Return the [X, Y] coordinate for the center point of the cell that contains the specified text.  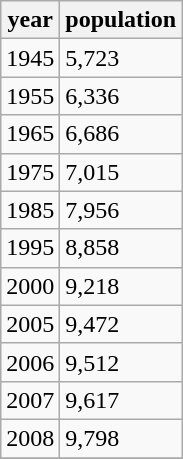
7,956 [121, 210]
9,472 [121, 324]
1955 [30, 96]
1995 [30, 248]
1965 [30, 134]
year [30, 20]
9,798 [121, 438]
6,686 [121, 134]
9,218 [121, 286]
6,336 [121, 96]
2005 [30, 324]
population [121, 20]
2007 [30, 400]
9,617 [121, 400]
1985 [30, 210]
5,723 [121, 58]
2006 [30, 362]
1945 [30, 58]
1975 [30, 172]
2008 [30, 438]
9,512 [121, 362]
2000 [30, 286]
8,858 [121, 248]
7,015 [121, 172]
